Output the [x, y] coordinate of the center of the cell containing the given text.  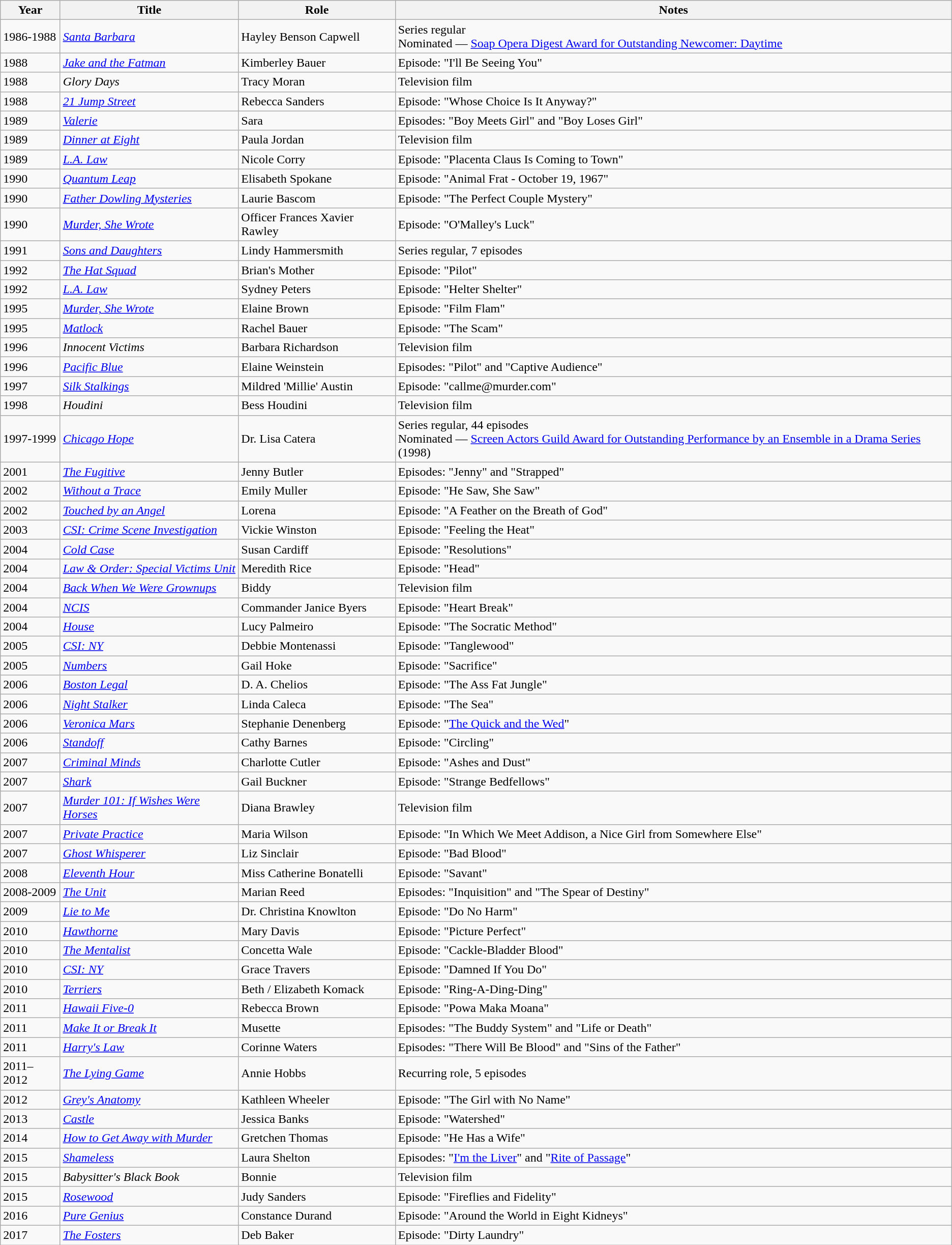
Episode: "The Girl with No Name" [673, 1099]
Episode: "The Scam" [673, 328]
Pure Genius [150, 1215]
Episode: "Pilot" [673, 270]
Santa Barbara [150, 37]
2008 [31, 873]
1991 [31, 250]
Episode: "Placenta Claus Is Coming to Town" [673, 159]
Vickie Winston [317, 530]
Terriers [150, 989]
Episode: "Resolutions" [673, 549]
Kathleen Wheeler [317, 1099]
Marian Reed [317, 892]
The Hat Squad [150, 270]
Law & Order: Special Victims Unit [150, 568]
Episode: "He Has a Wife" [673, 1138]
Episode: "callme@murder.com" [673, 386]
Mary Davis [317, 931]
Episode: "Cackle-Bladder Blood" [673, 950]
Susan Cardiff [317, 549]
Episodes: "The Buddy System" and "Life or Death" [673, 1028]
2017 [31, 1235]
Night Stalker [150, 704]
Touched by an Angel [150, 510]
1997 [31, 386]
Paula Jordan [317, 140]
Episodes: "I'm the Liver" and "Rite of Passage" [673, 1157]
Standoff [150, 743]
Emily Muller [317, 491]
Grey's Anatomy [150, 1099]
Lorena [317, 510]
Without a Trace [150, 491]
Silk Stalkings [150, 386]
Nicole Corry [317, 159]
Shameless [150, 1157]
Diana Brawley [317, 808]
Recurring role, 5 episodes [673, 1074]
Sara [317, 121]
1986-1988 [31, 37]
Shark [150, 781]
Babysitter's Black Book [150, 1177]
Debbie Montenassi [317, 646]
Laura Shelton [317, 1157]
Episode: "Ring-A-Ding-Ding" [673, 989]
Deb Baker [317, 1235]
Episode: "He Saw, She Saw" [673, 491]
Castle [150, 1119]
Lie to Me [150, 911]
Rachel Bauer [317, 328]
Beth / Elizabeth Komack [317, 989]
Lucy Palmeiro [317, 627]
Brian's Mother [317, 270]
Sons and Daughters [150, 250]
Ghost Whisperer [150, 853]
Episode: "Circling" [673, 743]
2011–2012 [31, 1074]
2003 [31, 530]
Miss Catherine Bonatelli [317, 873]
Episode: "Fireflies and Fidelity" [673, 1196]
Eleventh Hour [150, 873]
Episode: "O'Malley's Luck" [673, 224]
Boston Legal [150, 685]
Gretchen Thomas [317, 1138]
Commander Janice Byers [317, 607]
Liz Sinclair [317, 853]
Hawthorne [150, 931]
Episode: "Sacrifice" [673, 665]
Series regular, 44 episodesNominated — Screen Actors Guild Award for Outstanding Performance by an Ensemble in a Drama Series (1998) [673, 439]
Jenny Butler [317, 472]
Dr. Christina Knowlton [317, 911]
Episode: "Heart Break" [673, 607]
Quantum Leap [150, 179]
Cathy Barnes [317, 743]
Judy Sanders [317, 1196]
CSI: Crime Scene Investigation [150, 530]
The Fosters [150, 1235]
Constance Durand [317, 1215]
Linda Caleca [317, 704]
Chicago Hope [150, 439]
Pacific Blue [150, 367]
Episode: "The Perfect Couple Mystery" [673, 198]
Episodes: "There Will Be Blood" and "Sins of the Father" [673, 1047]
Rosewood [150, 1196]
Sydney Peters [317, 289]
Gail Hoke [317, 665]
Year [31, 10]
Hawaii Five-0 [150, 1008]
Rebecca Brown [317, 1008]
Series regular, 7 episodes [673, 250]
House [150, 627]
Charlotte Cutler [317, 762]
Episodes: "Pilot" and "Captive Audience" [673, 367]
Episode: "The Quick and the Wed" [673, 723]
1998 [31, 406]
Back When We Were Grownups [150, 588]
Murder 101: If Wishes Were Horses [150, 808]
Veronica Mars [150, 723]
Episode: "The Ass Fat Jungle" [673, 685]
Episode: "Dirty Laundry" [673, 1235]
The Fugitive [150, 472]
Episode: "Head" [673, 568]
Episode: "Powa Maka Moana" [673, 1008]
Cold Case [150, 549]
Bess Houdini [317, 406]
Episode: "Watershed" [673, 1119]
The Unit [150, 892]
Episode: "Animal Frat - October 19, 1967" [673, 179]
Innocent Victims [150, 348]
Meredith Rice [317, 568]
Corinne Waters [317, 1047]
Episode: "Film Flam" [673, 309]
How to Get Away with Murder [150, 1138]
Dinner at Eight [150, 140]
2001 [31, 472]
2012 [31, 1099]
Episode: "Damned If You Do" [673, 970]
Episode: "Savant" [673, 873]
The Lying Game [150, 1074]
Episode: "Do No Harm" [673, 911]
Lindy Hammersmith [317, 250]
2016 [31, 1215]
D. A. Chelios [317, 685]
Houdini [150, 406]
Episodes: "Jenny" and "Strapped" [673, 472]
Elaine Weinstein [317, 367]
Episode: "The Sea" [673, 704]
Episode: "The Socratic Method" [673, 627]
Episode: "A Feather on the Breath of God" [673, 510]
Maria Wilson [317, 834]
Kimberley Bauer [317, 63]
Title [150, 10]
Officer Frances Xavier Rawley [317, 224]
Episodes: "Boy Meets Girl" and "Boy Loses Girl" [673, 121]
Gail Buckner [317, 781]
Biddy [317, 588]
The Mentalist [150, 950]
2014 [31, 1138]
Episode: "Picture Perfect" [673, 931]
Episode: "Ashes and Dust" [673, 762]
Episode: "Around the World in Eight Kidneys" [673, 1215]
Annie Hobbs [317, 1074]
Series regularNominated — Soap Opera Digest Award for Outstanding Newcomer: Daytime [673, 37]
Episode: "In Which We Meet Addison, a Nice Girl from Somewhere Else" [673, 834]
Episode: "I'll Be Seeing You" [673, 63]
Valerie [150, 121]
Episode: "Tanglewood" [673, 646]
Episode: "Feeling the Heat" [673, 530]
Mildred 'Millie' Austin [317, 386]
Episode: "Bad Blood" [673, 853]
Barbara Richardson [317, 348]
Laurie Bascom [317, 198]
Matlock [150, 328]
21 Jump Street [150, 101]
Dr. Lisa Catera [317, 439]
Private Practice [150, 834]
2013 [31, 1119]
Numbers [150, 665]
Stephanie Denenberg [317, 723]
Hayley Benson Capwell [317, 37]
Elisabeth Spokane [317, 179]
Jake and the Fatman [150, 63]
NCIS [150, 607]
Rebecca Sanders [317, 101]
1997-1999 [31, 439]
Tracy Moran [317, 82]
2009 [31, 911]
Father Dowling Mysteries [150, 198]
Make It or Break It [150, 1028]
Notes [673, 10]
Musette [317, 1028]
Criminal Minds [150, 762]
Bonnie [317, 1177]
2008-2009 [31, 892]
Grace Travers [317, 970]
Episode: "Helter Shelter" [673, 289]
Role [317, 10]
Episodes: "Inquisition" and "The Spear of Destiny" [673, 892]
Harry's Law [150, 1047]
Episode: "Strange Bedfellows" [673, 781]
Glory Days [150, 82]
Jessica Banks [317, 1119]
Episode: "Whose Choice Is It Anyway?" [673, 101]
Elaine Brown [317, 309]
Concetta Wale [317, 950]
